For the text-containing cell, return its midpoint in (X, Y) coordinate format. 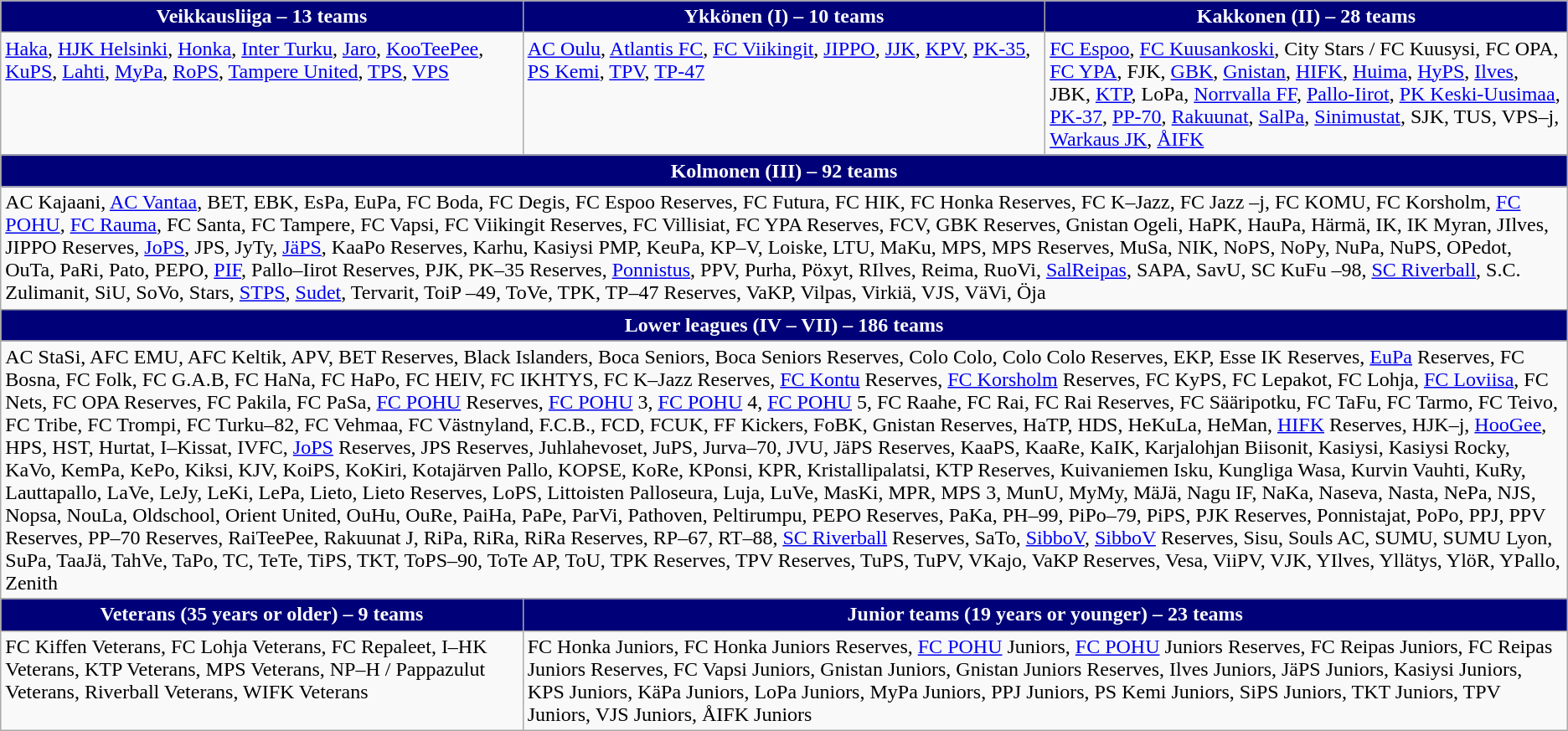
AC Oulu, Atlantis FC, FC Viikingit, JIPPO, JJK, KPV, PK-35, PS Kemi, TPV, TP-47 (784, 94)
Lower leagues (IV – VII) – 186 teams (784, 325)
Veterans (35 years or older) – 9 teams (261, 615)
Ykkönen (I) – 10 teams (784, 17)
Kakkonen (II) – 28 teams (1307, 17)
Veikkausliiga – 13 teams (261, 17)
Kolmonen (III) – 92 teams (784, 171)
Junior teams (19 years or younger) – 23 teams (1045, 615)
Haka, HJK Helsinki, Honka, Inter Turku, Jaro, KooTeePee, KuPS, Lahti, MyPa, RoPS, Tampere United, TPS, VPS (261, 94)
